Determine the [x, y] coordinate at the center of the cell enclosing the given text.  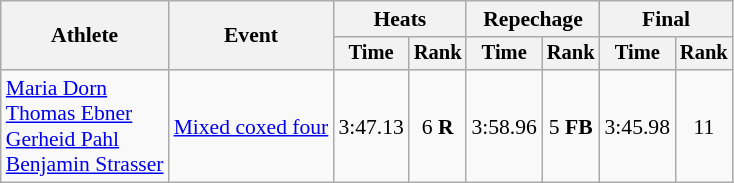
6 R [438, 126]
3:58.96 [504, 126]
Mixed coxed four [252, 126]
5 FB [571, 126]
3:47.13 [370, 126]
Athlete [85, 36]
Heats [400, 19]
11 [704, 126]
Maria DornThomas EbnerGerheid PahlBenjamin Strasser [85, 126]
Repechage [532, 19]
Event [252, 36]
3:45.98 [638, 126]
Final [666, 19]
